Return [X, Y] of the center of cell containing provided text 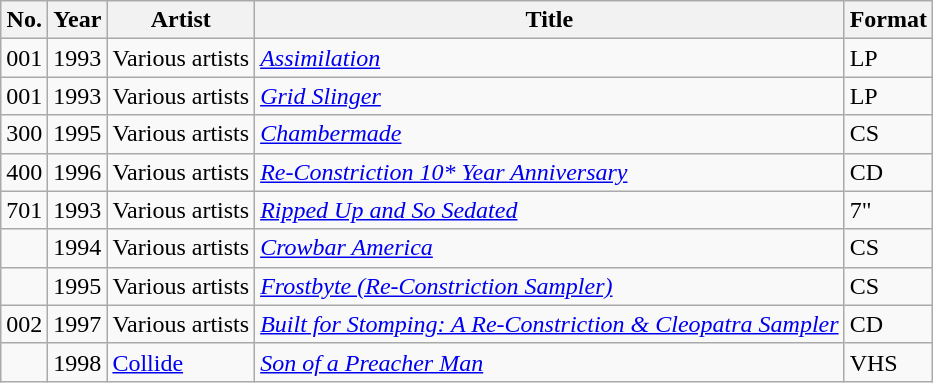
No. [24, 20]
Collide [181, 362]
Ripped Up and So Sedated [550, 210]
300 [24, 134]
400 [24, 172]
Year [78, 20]
Format [888, 20]
002 [24, 324]
Grid Slinger [550, 96]
Crowbar America [550, 248]
Chambermade [550, 134]
1994 [78, 248]
Artist [181, 20]
1998 [78, 362]
1996 [78, 172]
701 [24, 210]
1997 [78, 324]
Re-Constriction 10* Year Anniversary [550, 172]
Title [550, 20]
Son of a Preacher Man [550, 362]
Built for Stomping: A Re-Constriction & Cleopatra Sampler [550, 324]
Frostbyte (Re-Constriction Sampler) [550, 286]
Assimilation [550, 58]
7" [888, 210]
VHS [888, 362]
